Find where the given text appears and provide that cell's center as (X, Y) coordinate. 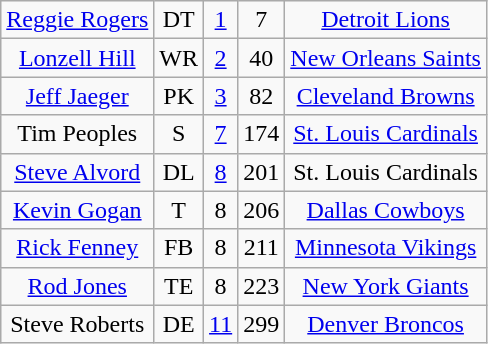
Reggie Rogers (78, 20)
82 (262, 96)
299 (262, 324)
TE (179, 286)
New York Giants (386, 286)
Kevin Gogan (78, 210)
Rod Jones (78, 286)
3 (221, 96)
New Orleans Saints (386, 58)
Jeff Jaeger (78, 96)
T (179, 210)
40 (262, 58)
211 (262, 248)
Steve Roberts (78, 324)
Rick Fenney (78, 248)
DT (179, 20)
Tim Peoples (78, 134)
Steve Alvord (78, 172)
WR (179, 58)
201 (262, 172)
Denver Broncos (386, 324)
2 (221, 58)
206 (262, 210)
FB (179, 248)
223 (262, 286)
Minnesota Vikings (386, 248)
174 (262, 134)
Detroit Lions (386, 20)
S (179, 134)
Cleveland Browns (386, 96)
DE (179, 324)
DL (179, 172)
11 (221, 324)
Lonzell Hill (78, 58)
PK (179, 96)
Dallas Cowboys (386, 210)
1 (221, 20)
